Search for the cell housing the specified text and yield its (x, y) center coordinate. 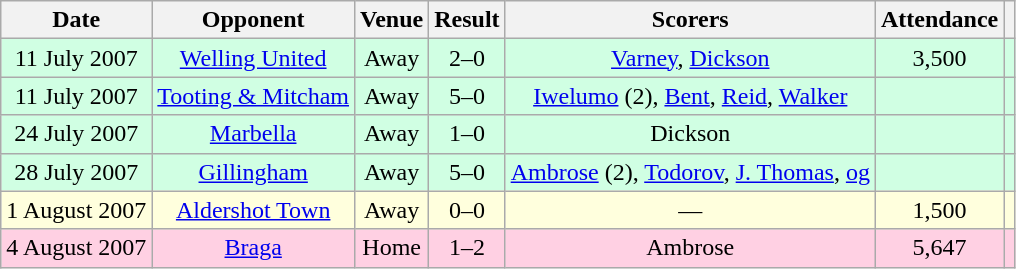
4 August 2007 (76, 248)
1–0 (467, 134)
1,500 (939, 210)
3,500 (939, 58)
Aldershot Town (254, 210)
Ambrose (690, 248)
Attendance (939, 20)
Venue (392, 20)
— (690, 210)
28 July 2007 (76, 172)
Varney, Dickson (690, 58)
Tooting & Mitcham (254, 96)
Date (76, 20)
Marbella (254, 134)
1–2 (467, 248)
Opponent (254, 20)
Gillingham (254, 172)
Scorers (690, 20)
Welling United (254, 58)
24 July 2007 (76, 134)
Braga (254, 248)
0–0 (467, 210)
1 August 2007 (76, 210)
5,647 (939, 248)
Ambrose (2), Todorov, J. Thomas, og (690, 172)
Dickson (690, 134)
Home (392, 248)
Iwelumo (2), Bent, Reid, Walker (690, 96)
2–0 (467, 58)
Result (467, 20)
